Detect which cell encompasses the target text, then output its [x, y] center coordinate. 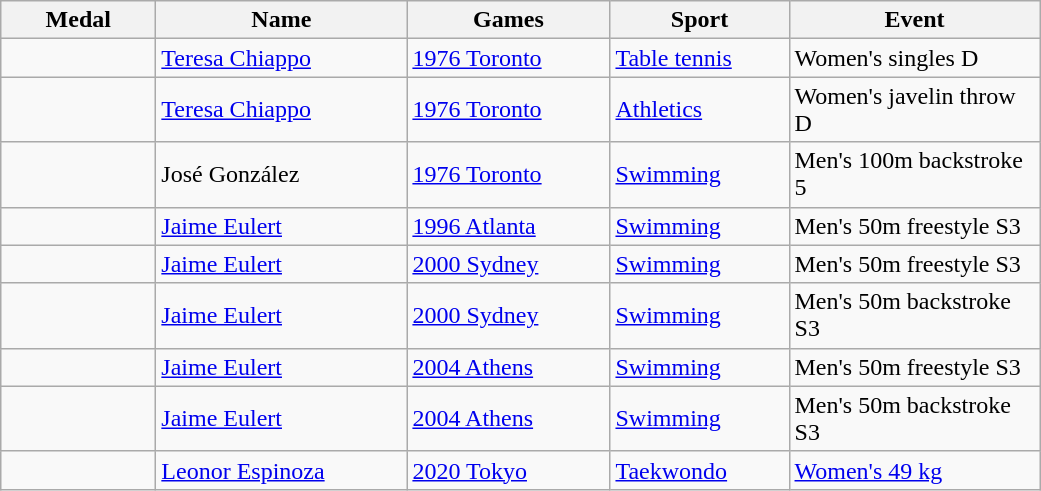
Event [914, 20]
Women's 49 kg [914, 470]
José González [282, 174]
Name [282, 20]
Leonor Espinoza [282, 470]
Medal [78, 20]
1996 Atlanta [508, 226]
Sport [700, 20]
Games [508, 20]
Women's javelin throw D [914, 110]
Athletics [700, 110]
Taekwondo [700, 470]
Women's singles D [914, 58]
Table tennis [700, 58]
2020 Tokyo [508, 470]
Men's 100m backstroke 5 [914, 174]
